Extract the (X, Y) coordinate from the center of the cell holding the provided text.  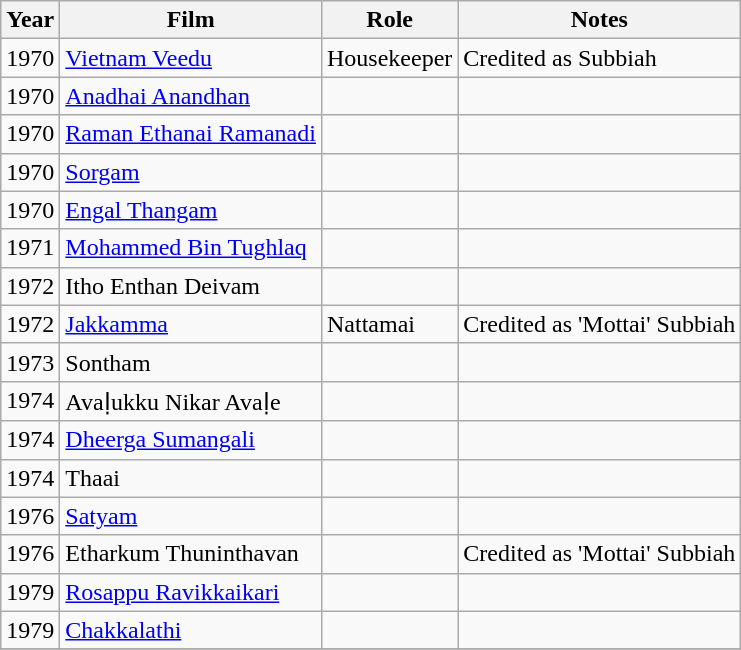
Vietnam Veedu (191, 58)
Satyam (191, 516)
Raman Ethanai Ramanadi (191, 134)
Engal Thangam (191, 210)
Thaai (191, 478)
Etharkum Thuninthavan (191, 554)
Notes (600, 20)
Nattamai (389, 324)
1971 (30, 248)
Itho Enthan Deivam (191, 286)
Sorgam (191, 172)
Sontham (191, 362)
Credited as Subbiah (600, 58)
Avaḷukku Nikar Avaḷe (191, 401)
Role (389, 20)
1973 (30, 362)
Rosappu Ravikkaikari (191, 592)
Chakkalathi (191, 630)
Jakkamma (191, 324)
Housekeeper (389, 58)
Dheerga Sumangali (191, 440)
Film (191, 20)
Mohammed Bin Tughlaq (191, 248)
Anadhai Anandhan (191, 96)
Year (30, 20)
